Return the (x, y) coordinate for the center point of the cell that contains the specified text.  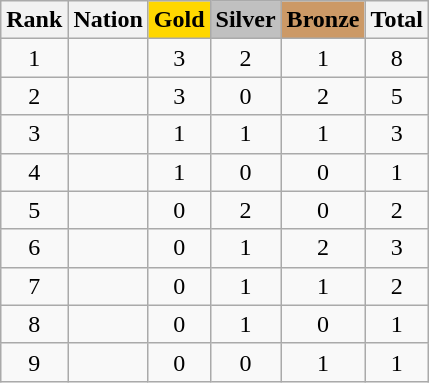
Total (397, 20)
Gold (179, 20)
7 (34, 286)
Rank (34, 20)
Silver (246, 20)
Nation (108, 20)
Bronze (323, 20)
9 (34, 362)
4 (34, 172)
6 (34, 248)
